Scan for the cell matching the given text and deliver its [x, y] coordinate at center. 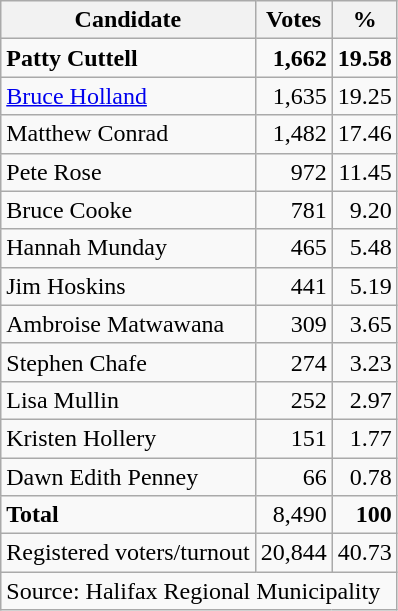
19.25 [364, 96]
5.48 [364, 248]
20,844 [294, 553]
Candidate [128, 20]
3.23 [364, 362]
Patty Cuttell [128, 58]
Stephen Chafe [128, 362]
Ambroise Matwawana [128, 324]
% [364, 20]
Matthew Conrad [128, 134]
151 [294, 438]
0.78 [364, 477]
252 [294, 400]
2.97 [364, 400]
Bruce Holland [128, 96]
Bruce Cooke [128, 210]
Total [128, 515]
66 [294, 477]
309 [294, 324]
465 [294, 248]
9.20 [364, 210]
274 [294, 362]
1,482 [294, 134]
Dawn Edith Penney [128, 477]
441 [294, 286]
100 [364, 515]
Lisa Mullin [128, 400]
Pete Rose [128, 172]
11.45 [364, 172]
1.77 [364, 438]
8,490 [294, 515]
1,662 [294, 58]
3.65 [364, 324]
17.46 [364, 134]
Kristen Hollery [128, 438]
Jim Hoskins [128, 286]
40.73 [364, 553]
Votes [294, 20]
972 [294, 172]
Hannah Munday [128, 248]
Registered voters/turnout [128, 553]
5.19 [364, 286]
1,635 [294, 96]
Source: Halifax Regional Municipality [199, 591]
781 [294, 210]
19.58 [364, 58]
